Identify which cell holds the provided text, then report its [X, Y] central coordinate. 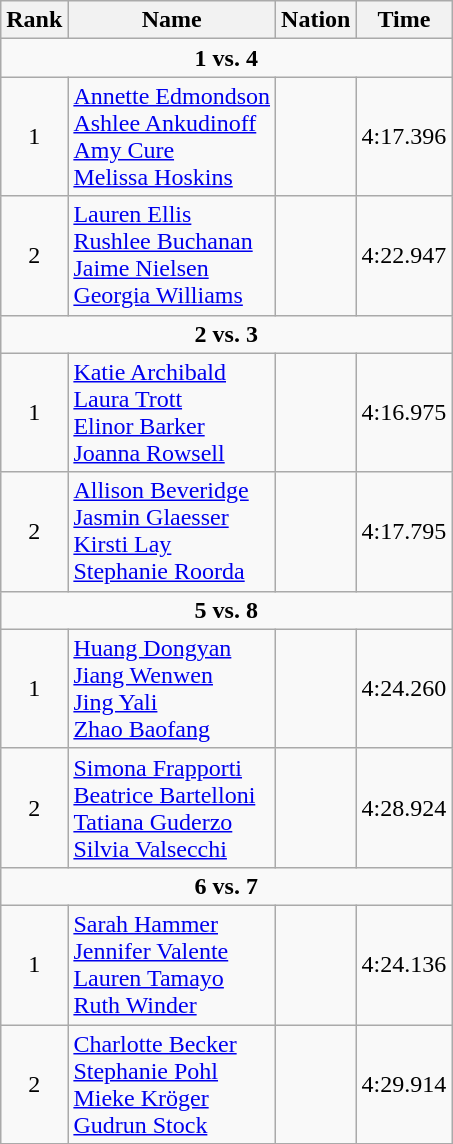
Huang DongyanJiang WenwenJing YaliZhao Baofang [172, 688]
Rank [34, 20]
4:16.975 [404, 412]
4:28.924 [404, 808]
Nation [316, 20]
4:29.914 [404, 1084]
1 vs. 4 [226, 58]
Time [404, 20]
4:17.396 [404, 136]
Allison BeveridgeJasmin GlaesserKirsti LayStephanie Roorda [172, 532]
Name [172, 20]
4:22.947 [404, 256]
4:24.136 [404, 964]
Charlotte BeckerStephanie PohlMieke KrögerGudrun Stock [172, 1084]
Sarah HammerJennifer ValenteLauren TamayoRuth Winder [172, 964]
Katie ArchibaldLaura TrottElinor BarkerJoanna Rowsell [172, 412]
4:17.795 [404, 532]
Lauren EllisRushlee BuchananJaime NielsenGeorgia Williams [172, 256]
Annette EdmondsonAshlee AnkudinoffAmy CureMelissa Hoskins [172, 136]
4:24.260 [404, 688]
6 vs. 7 [226, 886]
Simona FrapportiBeatrice BartelloniTatiana GuderzoSilvia Valsecchi [172, 808]
5 vs. 8 [226, 610]
2 vs. 3 [226, 334]
